Search for the cell housing the specified text and yield its (x, y) center coordinate. 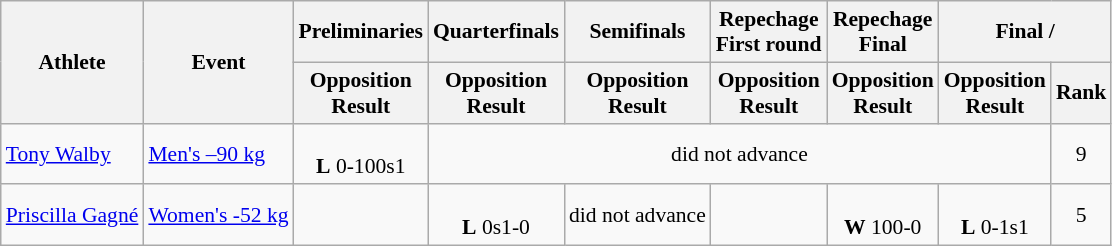
L 0-1s1 (995, 216)
Tony Walby (72, 154)
L 0-100s1 (361, 154)
Priscilla Gagné (72, 216)
Rank (1082, 92)
Preliminaries (361, 32)
RepechageFinal (883, 32)
9 (1082, 154)
Final / (1026, 32)
Semifinals (638, 32)
RepechageFirst round (769, 32)
L 0s1-0 (496, 216)
Athlete (72, 62)
5 (1082, 216)
Quarterfinals (496, 32)
Men's –90 kg (218, 154)
Women's -52 kg (218, 216)
W 100-0 (883, 216)
Event (218, 62)
